Locate the cell with the specified text and output its [X, Y] center coordinate. 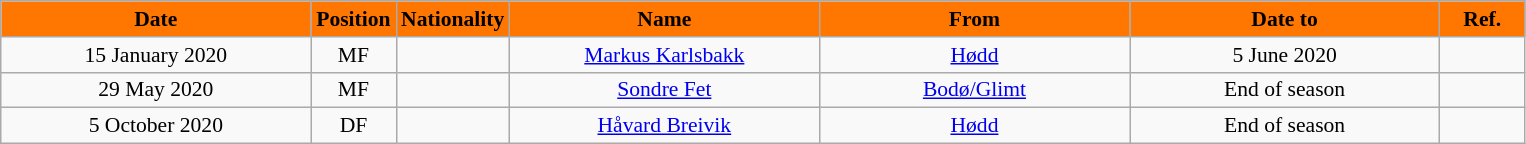
Håvard Breivik [664, 126]
Ref. [1482, 19]
Date [156, 19]
29 May 2020 [156, 90]
5 June 2020 [1285, 55]
15 January 2020 [156, 55]
Bodø/Glimt [974, 90]
Position [354, 19]
DF [354, 126]
Markus Karlsbakk [664, 55]
From [974, 19]
Date to [1285, 19]
Nationality [452, 19]
Sondre Fet [664, 90]
5 October 2020 [156, 126]
Name [664, 19]
